Provide the [x, y] coordinate of the cell's center where the given text is located.  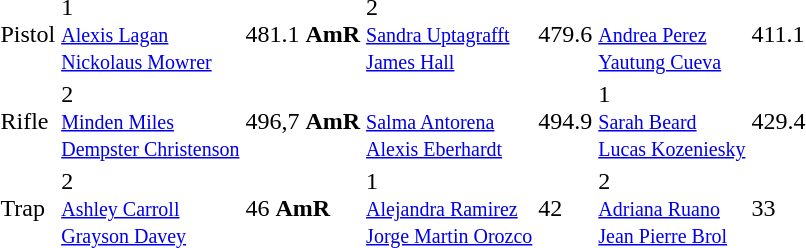
Salma AntorenaAlexis Eberhardt [450, 121]
496,7 AmR [303, 121]
1Sarah BeardLucas Kozeniesky [672, 121]
494.9 [566, 121]
2Minden MilesDempster Christenson [150, 121]
